Search for the cell housing the specified text and yield its [X, Y] center coordinate. 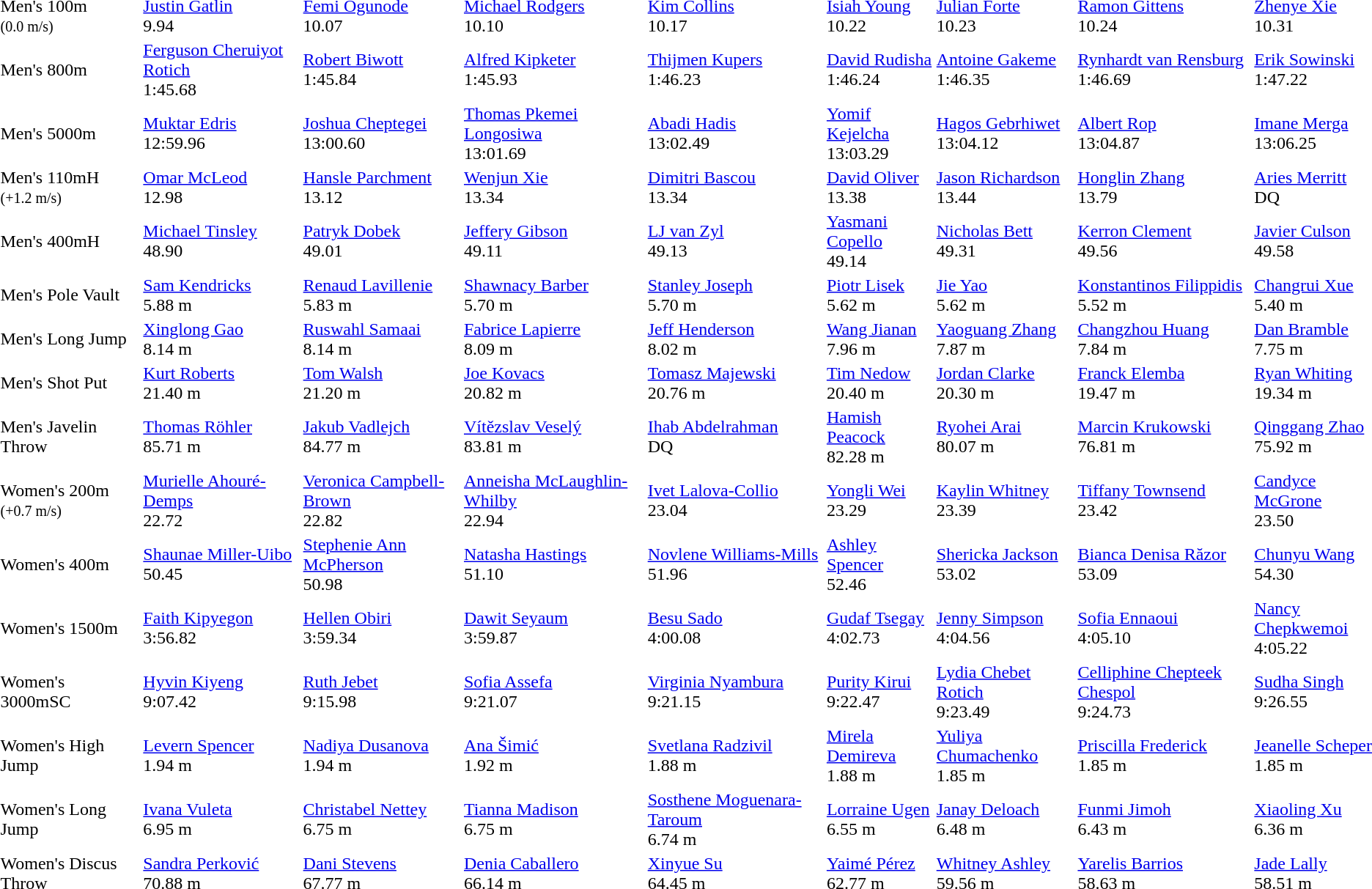
Hyvin Kiyeng 9:07.42 [221, 692]
Kerron Clement 49.56 [1164, 241]
Alfred Kipketer 1:45.93 [553, 70]
Ruth Jebet 9:15.98 [381, 692]
Gudaf Tsegay 4:02.73 [879, 628]
Jeffery Gibson 49.11 [553, 241]
Hamish Peacock 82.28 m [879, 437]
Natasha Hastings 51.10 [553, 564]
Joe Kovacs 20.82 m [553, 383]
Franck Elemba 19.47 m [1164, 383]
Konstantinos Filippidis 5.52 m [1164, 295]
Janay Deloach 6.48 m [1005, 819]
LJ van Zyl 49.13 [734, 241]
Shaunae Miller-Uibo 50.45 [221, 564]
Michael Tinsley 48.90 [221, 241]
Mirela Demireva 1.88 m [879, 756]
Dimitri Bascou 13.34 [734, 188]
Shericka Jackson 53.02 [1005, 564]
Piotr Lisek 5.62 m [879, 295]
Sofia Ennaoui 4:05.10 [1164, 628]
Sam Kendricks 5.88 m [221, 295]
Jason Richardson 13.44 [1005, 188]
Xinglong Gao 8.14 m [221, 339]
Yuliya Chumachenko 1.85 m [1005, 756]
Honglin Zhang 13.79 [1164, 188]
Kaylin Whitney 23.39 [1005, 501]
Faith Kipyegon 3:56.82 [221, 628]
Stephenie Ann McPherson 50.98 [381, 564]
Purity Kirui 9:22.47 [879, 692]
Thomas Röhler 85.71 m [221, 437]
Ferguson Cheruiyot Rotich 1:45.68 [221, 70]
Rynhardt van Rensburg 1:46.69 [1164, 70]
Svetlana Radzivil 1.88 m [734, 756]
Wenjun Xie 13.34 [553, 188]
Abadi Hadis 13:02.49 [734, 133]
Nicholas Bett 49.31 [1005, 241]
Ihab Abdelrahman DQ [734, 437]
Marcin Krukowski 76.81 m [1164, 437]
Patryk Dobek 49.01 [381, 241]
Ivet Lalova-Collio 23.04 [734, 501]
Omar McLeod 12.98 [221, 188]
Tom Walsh 21.20 m [381, 383]
Yaoguang Zhang 7.87 m [1005, 339]
Tim Nedow 20.40 m [879, 383]
Changzhou Huang 7.84 m [1164, 339]
Tianna Madison 6.75 m [553, 819]
Joshua Cheptegei 13:00.60 [381, 133]
Ruswahl Samaai 8.14 m [381, 339]
Yomif Kejelcha 13:03.29 [879, 133]
Antoine Gakeme 1:46.35 [1005, 70]
Bianca Denisa Răzor 53.09 [1164, 564]
Sofia Assefa 9:21.07 [553, 692]
Celliphine Chepteek Chespol 9:24.73 [1164, 692]
Ana Šimić 1.92 m [553, 756]
Shawnacy Barber 5.70 m [553, 295]
Anneisha McLaughlin-Whilby 22.94 [553, 501]
Dawit Seyaum 3:59.87 [553, 628]
Renaud Lavillenie 5.83 m [381, 295]
Yasmani Copello 49.14 [879, 241]
David Oliver 13.38 [879, 188]
Novlene Williams-Mills 51.96 [734, 564]
Christabel Nettey 6.75 m [381, 819]
Fabrice Lapierre 8.09 m [553, 339]
Ryohei Arai 80.07 m [1005, 437]
Hellen Obiri 3:59.34 [381, 628]
Priscilla Frederick 1.85 m [1164, 756]
Hansle Parchment 13.12 [381, 188]
Stanley Joseph 5.70 m [734, 295]
Vítězslav Veselý 83.81 m [553, 437]
Jie Yao 5.62 m [1005, 295]
Wang Jianan 7.96 m [879, 339]
Lorraine Ugen 6.55 m [879, 819]
Tomasz Majewski 20.76 m [734, 383]
Yongli Wei 23.29 [879, 501]
Murielle Ahouré-Demps 22.72 [221, 501]
Besu Sado 4:00.08 [734, 628]
Thijmen Kupers 1:46.23 [734, 70]
Nadiya Dusanova 1.94 m [381, 756]
Lydia Chebet Rotich 9:23.49 [1005, 692]
Jordan Clarke 20.30 m [1005, 383]
Tiffany Townsend 23.42 [1164, 501]
Levern Spencer 1.94 m [221, 756]
Thomas Pkemei Longosiwa 13:01.69 [553, 133]
David Rudisha 1:46.24 [879, 70]
Robert Biwott 1:45.84 [381, 70]
Funmi Jimoh 6.43 m [1164, 819]
Jakub Vadlejch 84.77 m [381, 437]
Ivana Vuleta 6.95 m [221, 819]
Jeff Henderson 8.02 m [734, 339]
Sosthene Moguenara-Taroum 6.74 m [734, 819]
Hagos Gebrhiwet 13:04.12 [1005, 133]
Virginia Nyambura 9:21.15 [734, 692]
Albert Rop 13:04.87 [1164, 133]
Jenny Simpson 4:04.56 [1005, 628]
Ashley Spencer 52.46 [879, 564]
Muktar Edris 12:59.96 [221, 133]
Kurt Roberts 21.40 m [221, 383]
Veronica Campbell-Brown 22.82 [381, 501]
